Provide the (X, Y) coordinate of the cell's center where the given text is located.  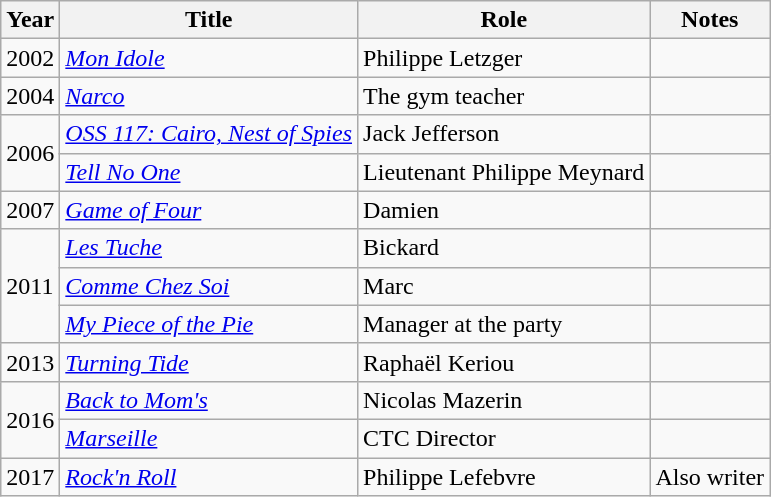
My Piece of the Pie (209, 324)
Bickard (504, 248)
Narco (209, 96)
Notes (710, 20)
Les Tuche (209, 248)
Marseille (209, 438)
2006 (30, 153)
Philippe Letzger (504, 58)
Turning Tide (209, 362)
OSS 117: Cairo, Nest of Spies (209, 134)
Tell No One (209, 172)
2007 (30, 210)
2016 (30, 419)
2004 (30, 96)
Manager at the party (504, 324)
2013 (30, 362)
2017 (30, 477)
2011 (30, 286)
Comme Chez Soi (209, 286)
Philippe Lefebvre (504, 477)
Nicolas Mazerin (504, 400)
Raphaël Keriou (504, 362)
Also writer (710, 477)
Year (30, 20)
Damien (504, 210)
Marc (504, 286)
Title (209, 20)
2002 (30, 58)
Role (504, 20)
CTC Director (504, 438)
The gym teacher (504, 96)
Game of Four (209, 210)
Lieutenant Philippe Meynard (504, 172)
Mon Idole (209, 58)
Back to Mom's (209, 400)
Jack Jefferson (504, 134)
Rock'n Roll (209, 477)
